Capture the cell that displays the provided text and extract its (x, y) central coordinate. 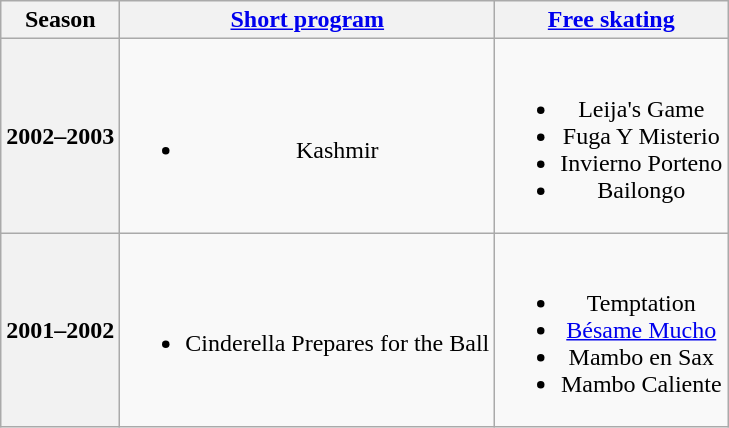
2001–2002 (60, 330)
Temptation Bésame Mucho Mambo en Sax Mambo Caliente (612, 330)
2002–2003 (60, 136)
Season (60, 20)
Cinderella Prepares for the Ball (308, 330)
Free skating (612, 20)
Leija's Game Fuga Y Misterio Invierno Porteno Bailongo (612, 136)
Kashmir (308, 136)
Short program (308, 20)
